Locate the cell with the specified text and output its (X, Y) center coordinate. 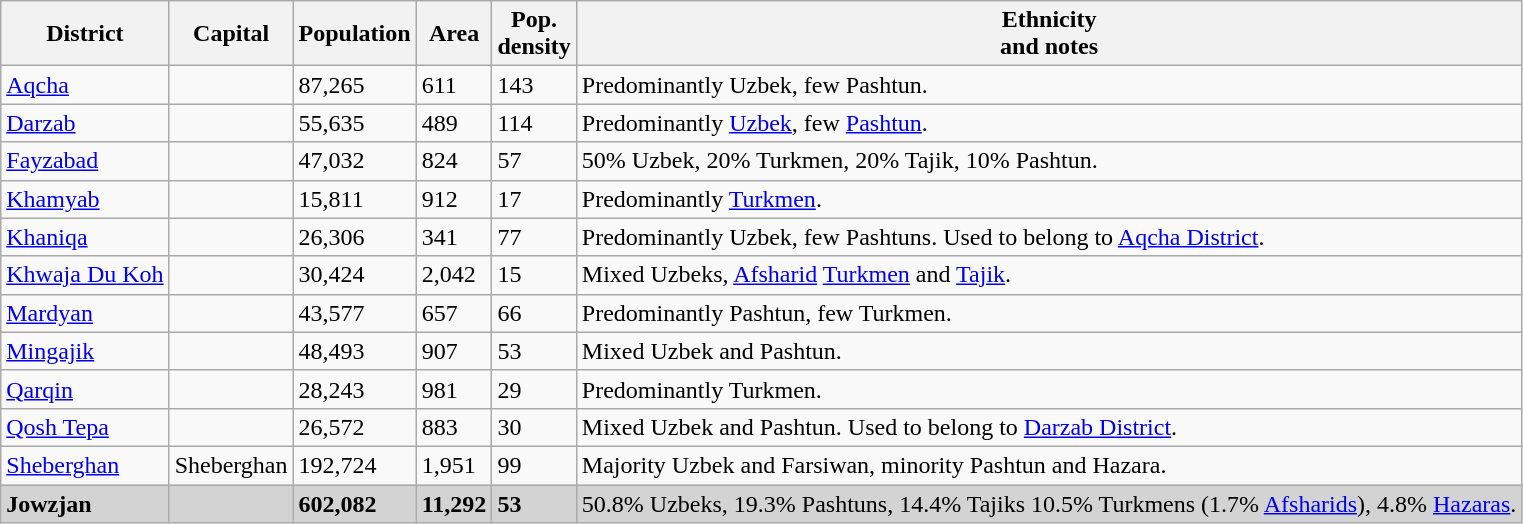
114 (534, 123)
341 (454, 237)
Darzab (85, 123)
29 (534, 389)
611 (454, 85)
657 (454, 313)
26,572 (354, 427)
15,811 (354, 199)
99 (534, 465)
143 (534, 85)
489 (454, 123)
883 (454, 427)
26,306 (354, 237)
907 (454, 351)
Capital (231, 34)
192,724 (354, 465)
15 (534, 275)
Qosh Tepa (85, 427)
50% Uzbek, 20% Turkmen, 20% Tajik, 10% Pashtun. (1049, 161)
30,424 (354, 275)
Pop.density (534, 34)
47,032 (354, 161)
Khaniqa (85, 237)
Ethnicityand notes (1049, 34)
Majority Uzbek and Farsiwan, minority Pashtun and Hazara. (1049, 465)
824 (454, 161)
District (85, 34)
981 (454, 389)
Mixed Uzbek and Pashtun. Used to belong to Darzab District. (1049, 427)
87,265 (354, 85)
28,243 (354, 389)
Mardyan (85, 313)
912 (454, 199)
66 (534, 313)
Area (454, 34)
77 (534, 237)
Khwaja Du Koh (85, 275)
602,082 (354, 503)
55,635 (354, 123)
Qarqin (85, 389)
17 (534, 199)
50.8% Uzbeks, 19.3% Pashtuns, 14.4% Tajiks 10.5% Turkmens (1.7% Afsharids), 4.8% Hazaras. (1049, 503)
Mixed Uzbek and Pashtun. (1049, 351)
57 (534, 161)
Mingajik (85, 351)
30 (534, 427)
Predominantly Uzbek, few Pashtuns. Used to belong to Aqcha District. (1049, 237)
Mixed Uzbeks, Afsharid Turkmen and Tajik. (1049, 275)
Predominantly Pashtun, few Turkmen. (1049, 313)
48,493 (354, 351)
43,577 (354, 313)
11,292 (454, 503)
Jowzjan (85, 503)
2,042 (454, 275)
1,951 (454, 465)
Fayzabad (85, 161)
Aqcha (85, 85)
Population (354, 34)
Khamyab (85, 199)
